Output the (x, y) coordinate of the center of the cell containing the given text.  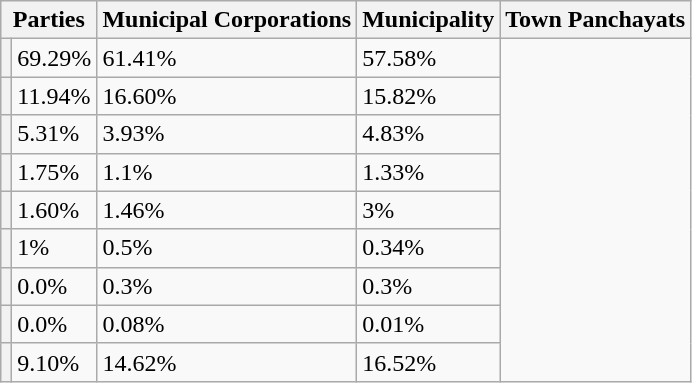
1% (54, 248)
14.62% (227, 362)
0.34% (428, 248)
1.60% (54, 210)
61.41% (227, 58)
Town Panchayats (596, 20)
57.58% (428, 58)
3% (428, 210)
1.75% (54, 172)
1.1% (227, 172)
3.93% (227, 134)
69.29% (54, 58)
16.52% (428, 362)
15.82% (428, 96)
0.01% (428, 324)
9.10% (54, 362)
11.94% (54, 96)
0.5% (227, 248)
1.33% (428, 172)
Municipal Corporations (227, 20)
5.31% (54, 134)
1.46% (227, 210)
0.08% (227, 324)
Parties (49, 20)
16.60% (227, 96)
4.83% (428, 134)
Municipality (428, 20)
